Scan for the cell matching the given text and deliver its (x, y) coordinate at center. 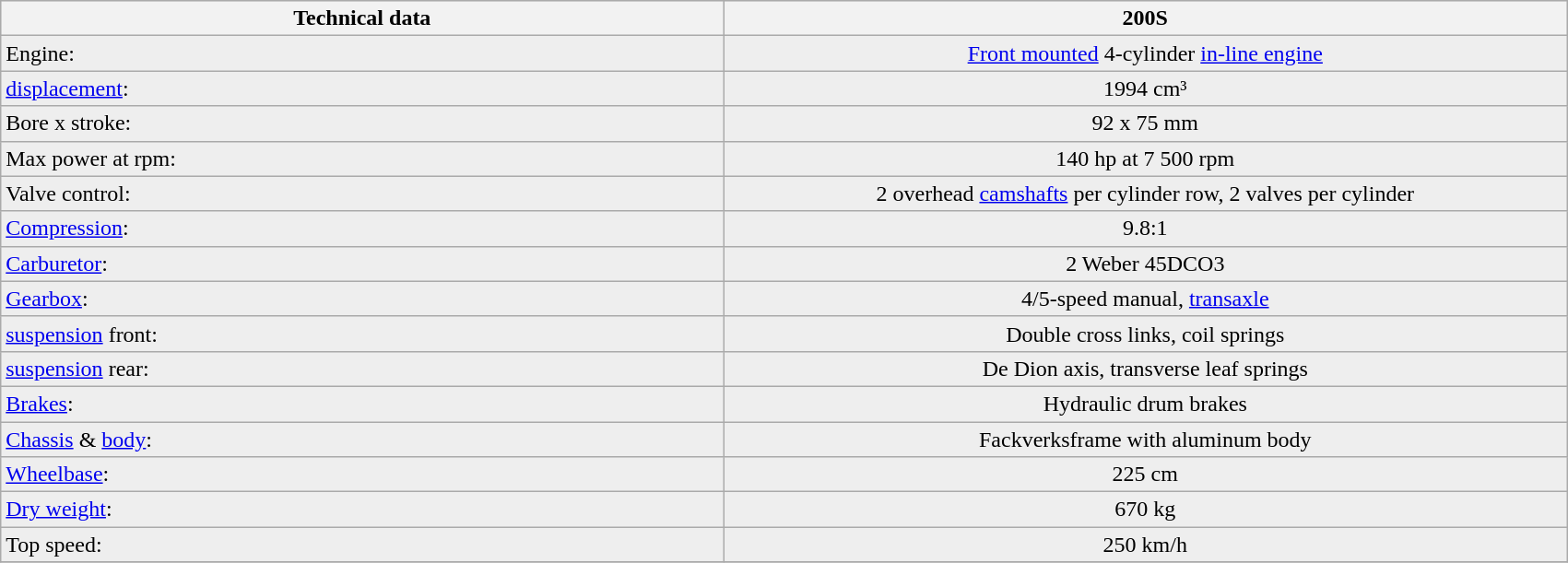
225 cm (1145, 475)
De Dion axis, transverse leaf springs (1145, 369)
suspension front: (362, 334)
670 kg (1145, 510)
Bore x stroke: (362, 123)
92 x 75 mm (1145, 123)
250 km/h (1145, 545)
4/5-speed manual, transaxle (1145, 299)
Fackverksframe with aluminum body (1145, 440)
140 hp at 7 500 rpm (1145, 158)
Brakes: (362, 404)
Valve control: (362, 194)
1994 cm³ (1145, 88)
Max power at rpm: (362, 158)
displacement: (362, 88)
Double cross links, coil springs (1145, 334)
Engine: (362, 53)
Technical data (362, 18)
Front mounted 4-cylinder in-line engine (1145, 53)
suspension rear: (362, 369)
Compression: (362, 229)
Top speed: (362, 545)
9.8:1 (1145, 229)
2 Weber 45DCO3 (1145, 264)
Hydraulic drum brakes (1145, 404)
Gearbox: (362, 299)
2 overhead camshafts per cylinder row, 2 valves per cylinder (1145, 194)
Dry weight: (362, 510)
Carburetor: (362, 264)
Chassis & body: (362, 440)
Wheelbase: (362, 475)
200S (1145, 18)
